Locate the cell with the specified text and output its (x, y) center coordinate. 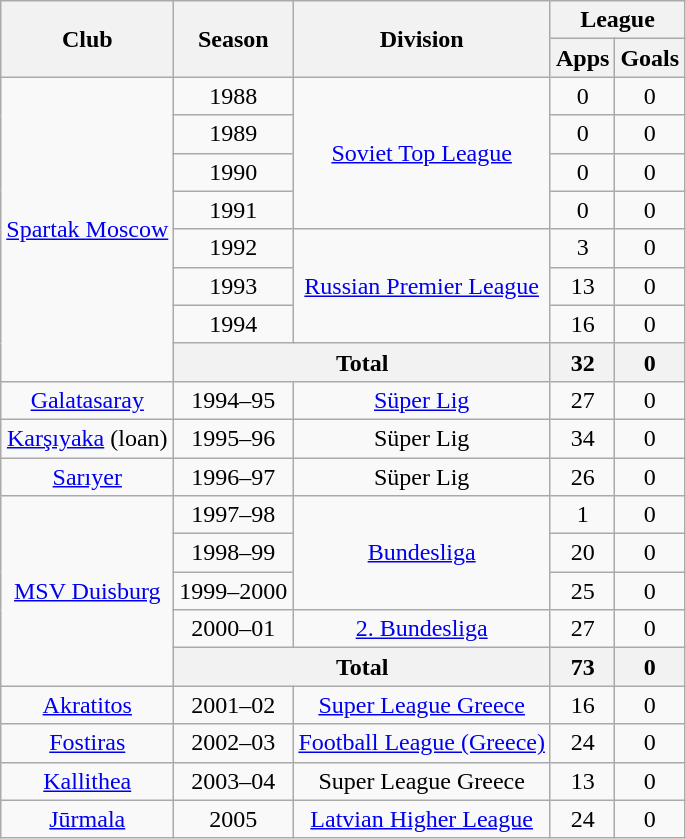
2005 (234, 819)
32 (582, 362)
1994–95 (234, 400)
Bundesliga (422, 553)
Galatasaray (88, 400)
1998–99 (234, 553)
Apps (582, 58)
Season (234, 39)
2001–02 (234, 705)
Russian Premier League (422, 286)
1995–96 (234, 438)
Goals (650, 58)
MSV Duisburg (88, 591)
2003–04 (234, 781)
Spartak Moscow (88, 229)
1997–98 (234, 515)
26 (582, 477)
2002–03 (234, 743)
73 (582, 667)
Kallithea (88, 781)
1992 (234, 248)
Latvian Higher League (422, 819)
1991 (234, 210)
Jūrmala (88, 819)
Club (88, 39)
Soviet Top League (422, 153)
Akratitos (88, 705)
Division (422, 39)
1990 (234, 172)
Sarıyer (88, 477)
1996–97 (234, 477)
Karşıyaka (loan) (88, 438)
25 (582, 591)
1994 (234, 324)
Fostiras (88, 743)
1989 (234, 134)
League (617, 20)
1988 (234, 96)
2000–01 (234, 629)
20 (582, 553)
1999–2000 (234, 591)
1993 (234, 286)
Football League (Greece) (422, 743)
2. Bundesliga (422, 629)
1 (582, 515)
34 (582, 438)
3 (582, 248)
